Search for the cell housing the specified text and yield its (x, y) center coordinate. 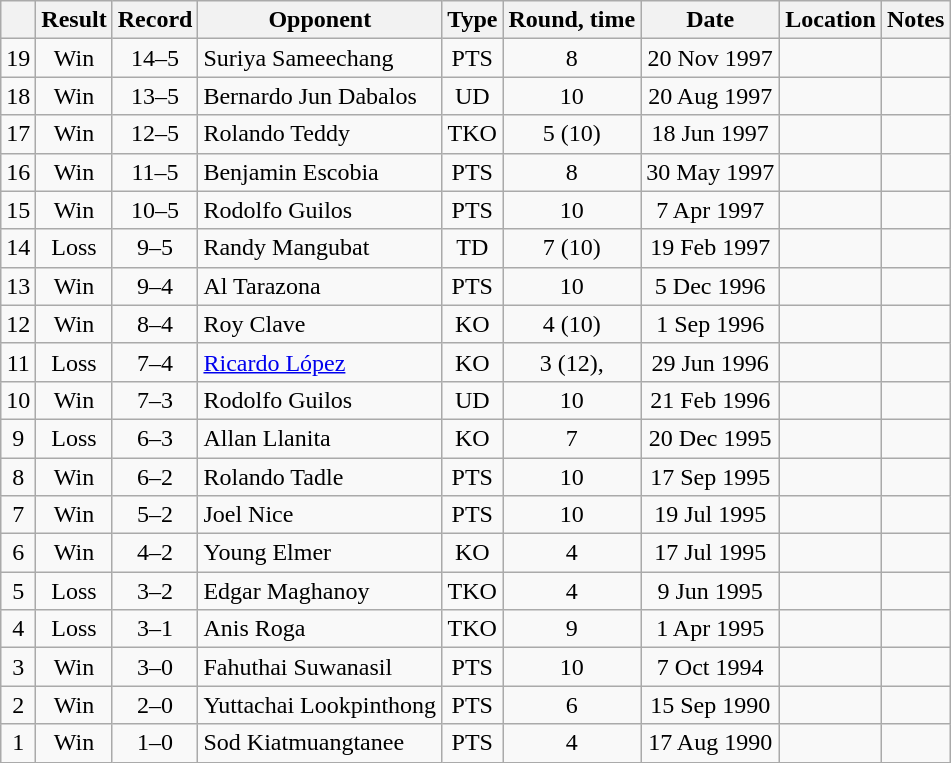
Young Elmer (320, 553)
Edgar Maghanoy (320, 591)
Fahuthai Suwanasil (320, 667)
1–0 (155, 743)
3 (12), (572, 362)
8–4 (155, 324)
14 (18, 248)
13–5 (155, 96)
TD (472, 248)
Rolando Teddy (320, 134)
2 (18, 705)
6–2 (155, 477)
7 (10) (572, 248)
19 Jul 1995 (710, 515)
10–5 (155, 210)
6–3 (155, 438)
21 Feb 1996 (710, 400)
7–4 (155, 362)
20 Nov 1997 (710, 58)
7 Apr 1997 (710, 210)
Record (155, 20)
18 (18, 96)
12–5 (155, 134)
9 Jun 1995 (710, 591)
20 Aug 1997 (710, 96)
Opponent (320, 20)
2–0 (155, 705)
Rolando Tadle (320, 477)
Randy Mangubat (320, 248)
Type (472, 20)
5 Dec 1996 (710, 286)
9–4 (155, 286)
Location (831, 20)
1 (18, 743)
Roy Clave (320, 324)
13 (18, 286)
14–5 (155, 58)
15 Sep 1990 (710, 705)
17 Jul 1995 (710, 553)
4 (10) (572, 324)
18 Jun 1997 (710, 134)
Joel Nice (320, 515)
4–2 (155, 553)
19 (18, 58)
11 (18, 362)
7–3 (155, 400)
Ricardo López (320, 362)
29 Jun 1996 (710, 362)
Yuttachai Lookpinthong (320, 705)
19 Feb 1997 (710, 248)
7 Oct 1994 (710, 667)
5 (18, 591)
16 (18, 172)
5 (10) (572, 134)
17 Sep 1995 (710, 477)
Al Tarazona (320, 286)
Bernardo Jun Dabalos (320, 96)
Allan Llanita (320, 438)
1 Sep 1996 (710, 324)
Benjamin Escobia (320, 172)
12 (18, 324)
3–1 (155, 629)
30 May 1997 (710, 172)
17 (18, 134)
Date (710, 20)
17 Aug 1990 (710, 743)
3–2 (155, 591)
Result (74, 20)
3 (18, 667)
Sod Kiatmuangtanee (320, 743)
1 Apr 1995 (710, 629)
Anis Roga (320, 629)
Notes (915, 20)
15 (18, 210)
20 Dec 1995 (710, 438)
Round, time (572, 20)
3–0 (155, 667)
11–5 (155, 172)
Suriya Sameechang (320, 58)
9–5 (155, 248)
5–2 (155, 515)
